Scan for the cell matching the given text and deliver its (X, Y) coordinate at center. 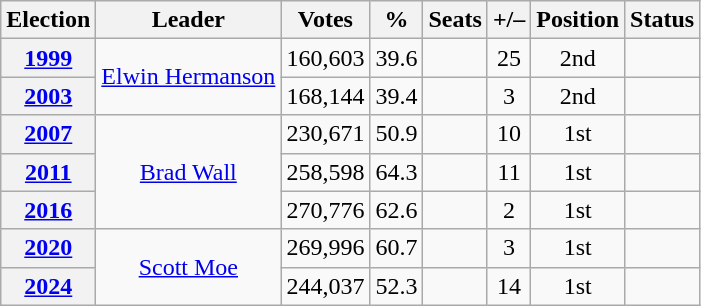
270,776 (326, 210)
+/– (508, 20)
2016 (48, 210)
Seats (455, 20)
2024 (48, 286)
1999 (48, 58)
Scott Moe (188, 267)
Election (48, 20)
2020 (48, 248)
Votes (326, 20)
Elwin Hermanson (188, 77)
39.6 (396, 58)
Position (578, 20)
2 (508, 210)
230,671 (326, 134)
269,996 (326, 248)
% (396, 20)
62.6 (396, 210)
258,598 (326, 172)
2011 (48, 172)
11 (508, 172)
160,603 (326, 58)
50.9 (396, 134)
52.3 (396, 286)
168,144 (326, 96)
64.3 (396, 172)
Status (662, 20)
39.4 (396, 96)
60.7 (396, 248)
2003 (48, 96)
2007 (48, 134)
14 (508, 286)
Brad Wall (188, 172)
244,037 (326, 286)
10 (508, 134)
Leader (188, 20)
25 (508, 58)
